Find where the given text appears and provide that cell's center as [x, y] coordinate. 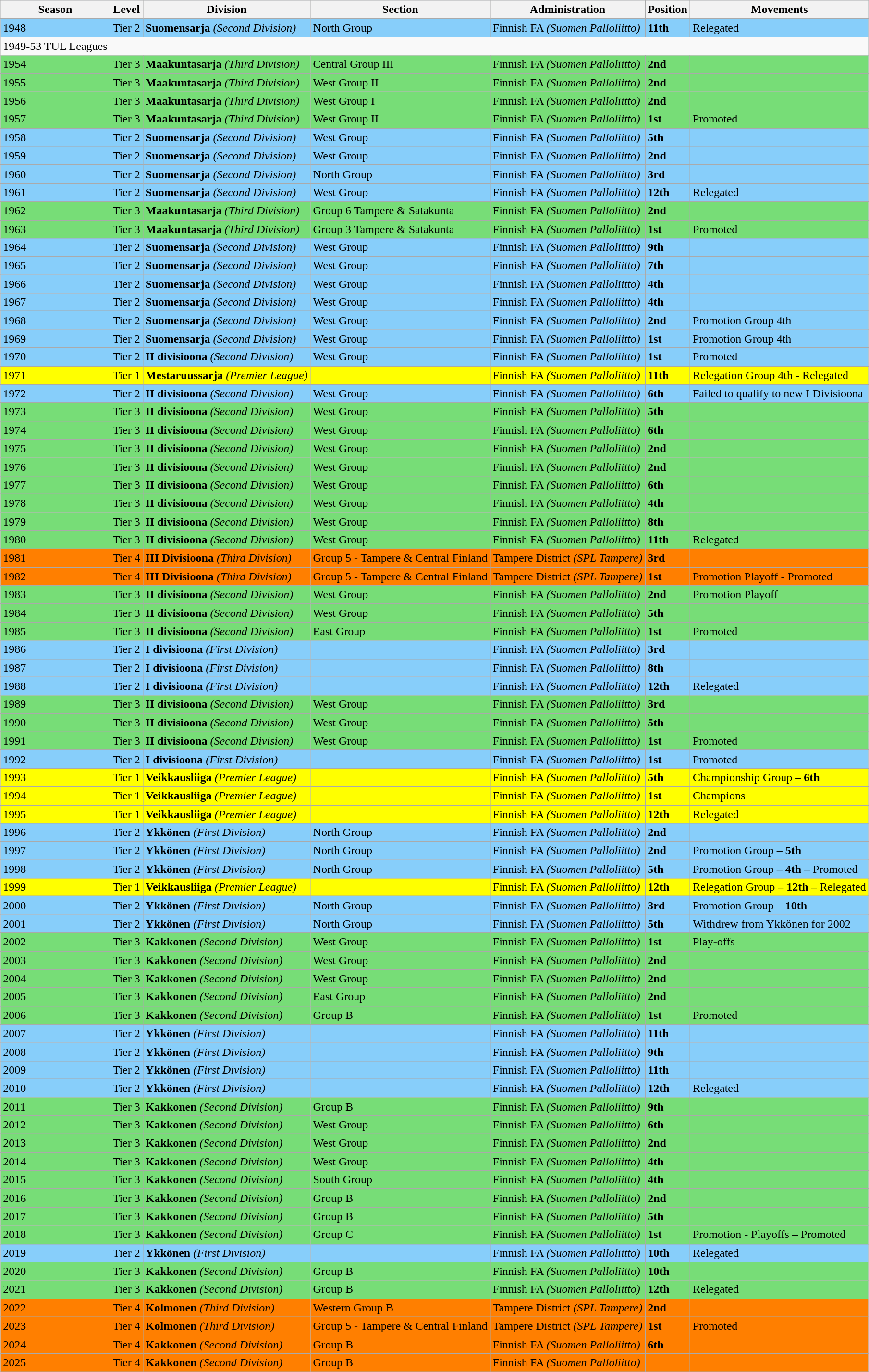
Promotion Group – 4th – Promoted [779, 869]
Group 3 Tampere & Satakunta [400, 229]
1963 [55, 229]
2014 [55, 1162]
Season [55, 10]
Promotion - Playoffs – Promoted [779, 1235]
1998 [55, 869]
1975 [55, 448]
1948 [55, 28]
Group C [400, 1235]
1991 [55, 741]
Failed to qualify to new I Divisioona [779, 393]
2002 [55, 942]
2024 [55, 1344]
2012 [55, 1125]
1986 [55, 649]
2011 [55, 1106]
1983 [55, 595]
1999 [55, 887]
7th [668, 266]
1990 [55, 723]
1964 [55, 247]
1969 [55, 339]
2009 [55, 1070]
1987 [55, 668]
1979 [55, 521]
1960 [55, 174]
1980 [55, 540]
2000 [55, 906]
1981 [55, 558]
1957 [55, 119]
Mestaruussarja (Premier League) [227, 375]
Withdrew from Ykkönen for 2002 [779, 924]
1954 [55, 64]
2022 [55, 1308]
1984 [55, 613]
Movements [779, 10]
Promotion Group – 5th [779, 851]
1992 [55, 759]
1997 [55, 851]
1972 [55, 393]
1959 [55, 156]
2006 [55, 1015]
1988 [55, 686]
Relegation Group 4th - Relegated [779, 375]
2021 [55, 1289]
1994 [55, 796]
2017 [55, 1216]
Western Group B [400, 1308]
1973 [55, 412]
1996 [55, 833]
2020 [55, 1271]
2004 [55, 979]
Section [400, 10]
2013 [55, 1143]
1968 [55, 320]
1970 [55, 357]
Play-offs [779, 942]
Division [227, 10]
1976 [55, 466]
Promotion Group – 10th [779, 906]
1958 [55, 137]
Position [668, 10]
Championship Group – 6th [779, 777]
2023 [55, 1326]
1982 [55, 576]
2025 [55, 1362]
2007 [55, 1033]
1949-53 TUL Leagues [55, 46]
Relegation Group – 12th – Relegated [779, 887]
1993 [55, 777]
2016 [55, 1198]
1966 [55, 284]
1961 [55, 192]
2001 [55, 924]
2019 [55, 1253]
Administration [567, 10]
2010 [55, 1088]
1974 [55, 430]
2005 [55, 997]
1978 [55, 503]
1965 [55, 266]
Promotion Playoff - Promoted [779, 576]
1971 [55, 375]
1962 [55, 210]
Central Group III [400, 64]
Level [126, 10]
1977 [55, 485]
West Group I [400, 101]
1956 [55, 101]
1985 [55, 631]
Promotion Playoff [779, 595]
South Group [400, 1180]
1989 [55, 704]
2015 [55, 1180]
1995 [55, 814]
Champions [779, 796]
2008 [55, 1052]
2003 [55, 960]
1967 [55, 302]
Group 6 Tampere & Satakunta [400, 210]
2018 [55, 1235]
1955 [55, 83]
